Search for the cell housing the specified text and yield its [X, Y] center coordinate. 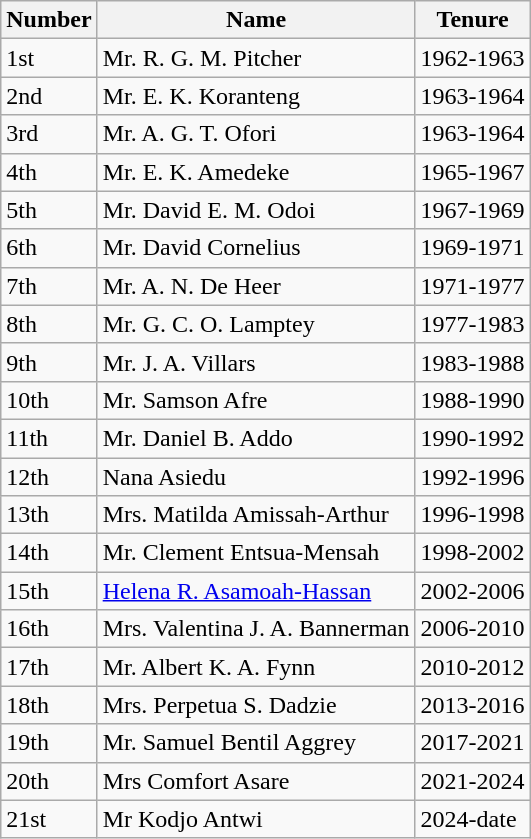
1983-1988 [472, 362]
19th [49, 743]
3rd [49, 134]
1996-1998 [472, 515]
Mrs Comfort Asare [256, 781]
9th [49, 362]
Mr. G. C. O. Lamptey [256, 324]
Mr. R. G. M. Pitcher [256, 58]
10th [49, 400]
1971-1977 [472, 286]
2nd [49, 96]
1990-1992 [472, 438]
1965-1967 [472, 172]
1988-1990 [472, 400]
7th [49, 286]
Helena R. Asamoah-Hassan [256, 591]
17th [49, 667]
Mr. David E. M. Odoi [256, 210]
Number [49, 20]
14th [49, 553]
Name [256, 20]
18th [49, 705]
1992-1996 [472, 477]
1998-2002 [472, 553]
12th [49, 477]
Tenure [472, 20]
1962-1963 [472, 58]
16th [49, 629]
Mr. E. K. Koranteng [256, 96]
13th [49, 515]
Mr. Clement Entsua-Mensah [256, 553]
1969-1971 [472, 248]
Mrs. Perpetua S. Dadzie [256, 705]
1977-1983 [472, 324]
Mr. Daniel B. Addo [256, 438]
6th [49, 248]
2006-2010 [472, 629]
Mr. E. K. Amedeke [256, 172]
1st [49, 58]
Mr. David Cornelius [256, 248]
2017-2021 [472, 743]
20th [49, 781]
11th [49, 438]
2010-2012 [472, 667]
Mr. J. A. Villars [256, 362]
2002-2006 [472, 591]
2021-2024 [472, 781]
Mrs. Matilda Amissah-Arthur [256, 515]
5th [49, 210]
21st [49, 819]
4th [49, 172]
Mr. Samson Afre [256, 400]
2013-2016 [472, 705]
1967-1969 [472, 210]
Mr. A. N. De Heer [256, 286]
Mr. Samuel Bentil Aggrey [256, 743]
15th [49, 591]
Mr Kodjo Antwi [256, 819]
Nana Asiedu [256, 477]
2024-date [472, 819]
8th [49, 324]
Mr. Albert K. A. Fynn [256, 667]
Mrs. Valentina J. A. Bannerman [256, 629]
Mr. A. G. T. Ofori [256, 134]
